From the cell containing the given text, extract its center point as (X, Y) coordinate. 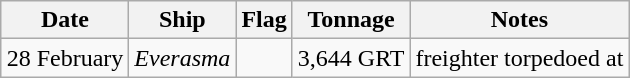
Tonnage (351, 20)
Flag (264, 20)
freighter torpedoed at (520, 58)
Ship (182, 20)
28 February (65, 58)
Everasma (182, 58)
Notes (520, 20)
3,644 GRT (351, 58)
Date (65, 20)
